Provide the (x, y) coordinate of the cell's center where the given text is located.  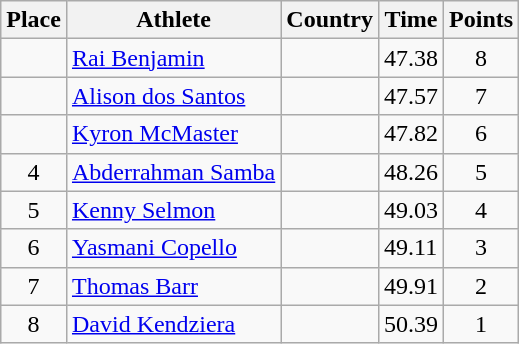
Yasmani Copello (173, 248)
Alison dos Santos (173, 96)
50.39 (412, 324)
1 (482, 324)
49.11 (412, 248)
47.82 (412, 134)
48.26 (412, 172)
3 (482, 248)
49.91 (412, 286)
47.38 (412, 58)
Thomas Barr (173, 286)
Kenny Selmon (173, 210)
David Kendziera (173, 324)
Rai Benjamin (173, 58)
Time (412, 20)
2 (482, 286)
47.57 (412, 96)
Kyron McMaster (173, 134)
49.03 (412, 210)
Abderrahman Samba (173, 172)
Place (34, 20)
Country (330, 20)
Points (482, 20)
Athlete (173, 20)
